Return the [X, Y] coordinate for the center point of the cell that contains the specified text.  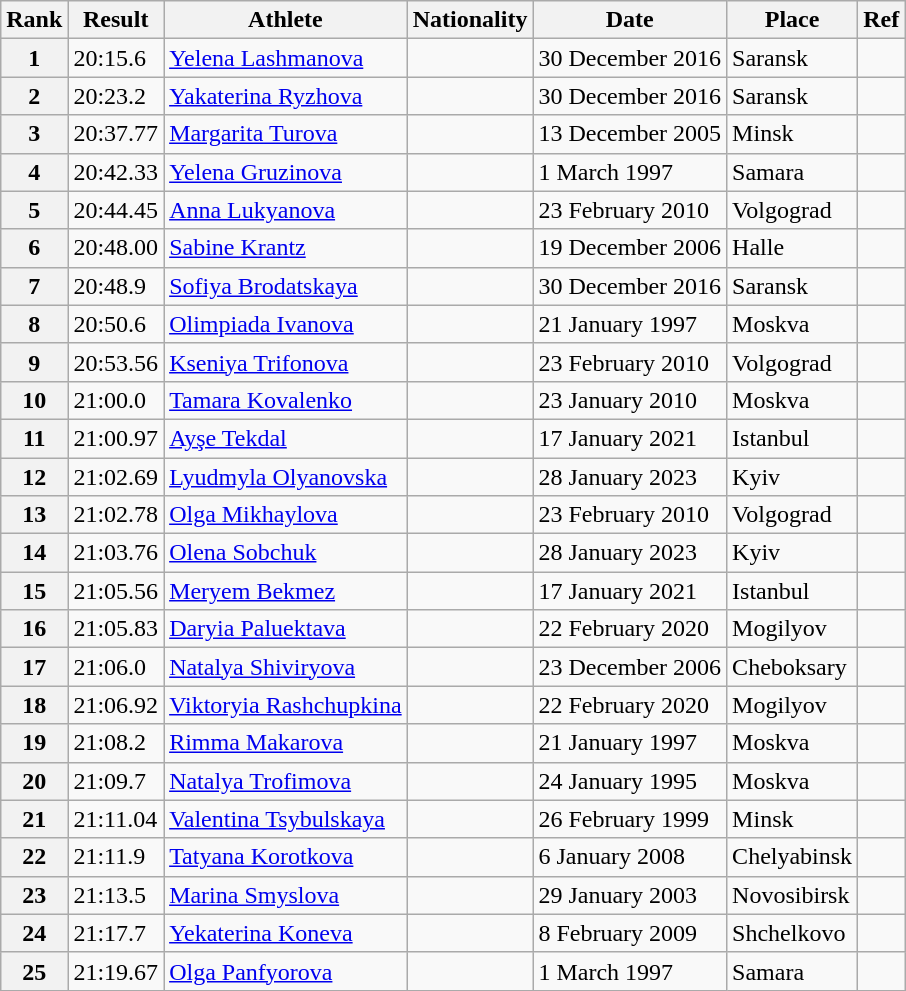
24 [34, 933]
21:02.78 [116, 515]
Place [792, 20]
Date [630, 20]
9 [34, 362]
21:03.76 [116, 553]
21:09.7 [116, 781]
21:19.67 [116, 971]
19 [34, 743]
21:02.69 [116, 477]
20:42.33 [116, 172]
Sabine Krantz [286, 248]
Chelyabinsk [792, 857]
6 [34, 248]
Novosibirsk [792, 895]
Rank [34, 20]
Ref [882, 20]
17 [34, 667]
Ayşe Tekdal [286, 438]
2 [34, 96]
Shchelkovo [792, 933]
Daryia Paluektava [286, 629]
20:50.6 [116, 324]
3 [34, 134]
21:08.2 [116, 743]
19 December 2006 [630, 248]
21:00.0 [116, 400]
Olga Panfyorova [286, 971]
23 December 2006 [630, 667]
Result [116, 20]
21:00.97 [116, 438]
21:05.56 [116, 591]
21:06.0 [116, 667]
Marina Smyslova [286, 895]
8 [34, 324]
Yakaterina Ryzhova [286, 96]
Olga Mikhaylova [286, 515]
21:13.5 [116, 895]
21 [34, 819]
20:23.2 [116, 96]
20:44.45 [116, 210]
1 [34, 58]
13 December 2005 [630, 134]
20:37.77 [116, 134]
Olimpiada Ivanova [286, 324]
Rimma Makarova [286, 743]
Tatyana Korotkova [286, 857]
21:17.7 [116, 933]
21:05.83 [116, 629]
Nationality [470, 20]
16 [34, 629]
29 January 2003 [630, 895]
Athlete [286, 20]
21:11.04 [116, 819]
Tamara Kovalenko [286, 400]
7 [34, 286]
14 [34, 553]
20:48.9 [116, 286]
Anna Lukyanova [286, 210]
Halle [792, 248]
13 [34, 515]
Cheboksary [792, 667]
20:53.56 [116, 362]
21:11.9 [116, 857]
23 January 2010 [630, 400]
Margarita Turova [286, 134]
Yekaterina Koneva [286, 933]
24 January 1995 [630, 781]
Meryem Bekmez [286, 591]
25 [34, 971]
Valentina Tsybulskaya [286, 819]
23 [34, 895]
Sofiya Brodatskaya [286, 286]
20:15.6 [116, 58]
4 [34, 172]
18 [34, 705]
Olena Sobchuk [286, 553]
Viktoryia Rashchupkina [286, 705]
20:48.00 [116, 248]
Yelena Lashmanova [286, 58]
15 [34, 591]
Kseniya Trifonova [286, 362]
21:06.92 [116, 705]
10 [34, 400]
8 February 2009 [630, 933]
26 February 1999 [630, 819]
Lyudmyla Olyanovska [286, 477]
12 [34, 477]
20 [34, 781]
Natalya Trofimova [286, 781]
5 [34, 210]
11 [34, 438]
Yelena Gruzinova [286, 172]
6 January 2008 [630, 857]
Natalya Shiviryova [286, 667]
22 [34, 857]
